Locate the cell with the specified text and output its (X, Y) center coordinate. 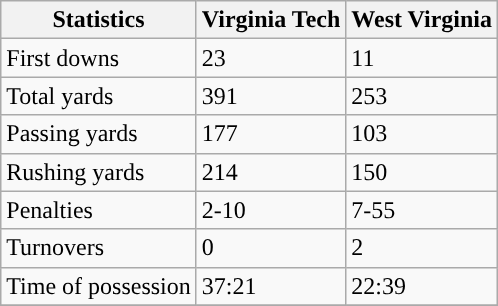
0 (271, 248)
Time of possession (99, 286)
11 (422, 58)
Rushing yards (99, 172)
23 (271, 58)
214 (271, 172)
177 (271, 134)
37:21 (271, 286)
Statistics (99, 20)
Penalties (99, 210)
2-10 (271, 210)
Total yards (99, 96)
150 (422, 172)
West Virginia (422, 20)
7-55 (422, 210)
253 (422, 96)
391 (271, 96)
Virginia Tech (271, 20)
103 (422, 134)
First downs (99, 58)
Passing yards (99, 134)
Turnovers (99, 248)
22:39 (422, 286)
2 (422, 248)
